Detect which cell encompasses the target text, then output its [X, Y] center coordinate. 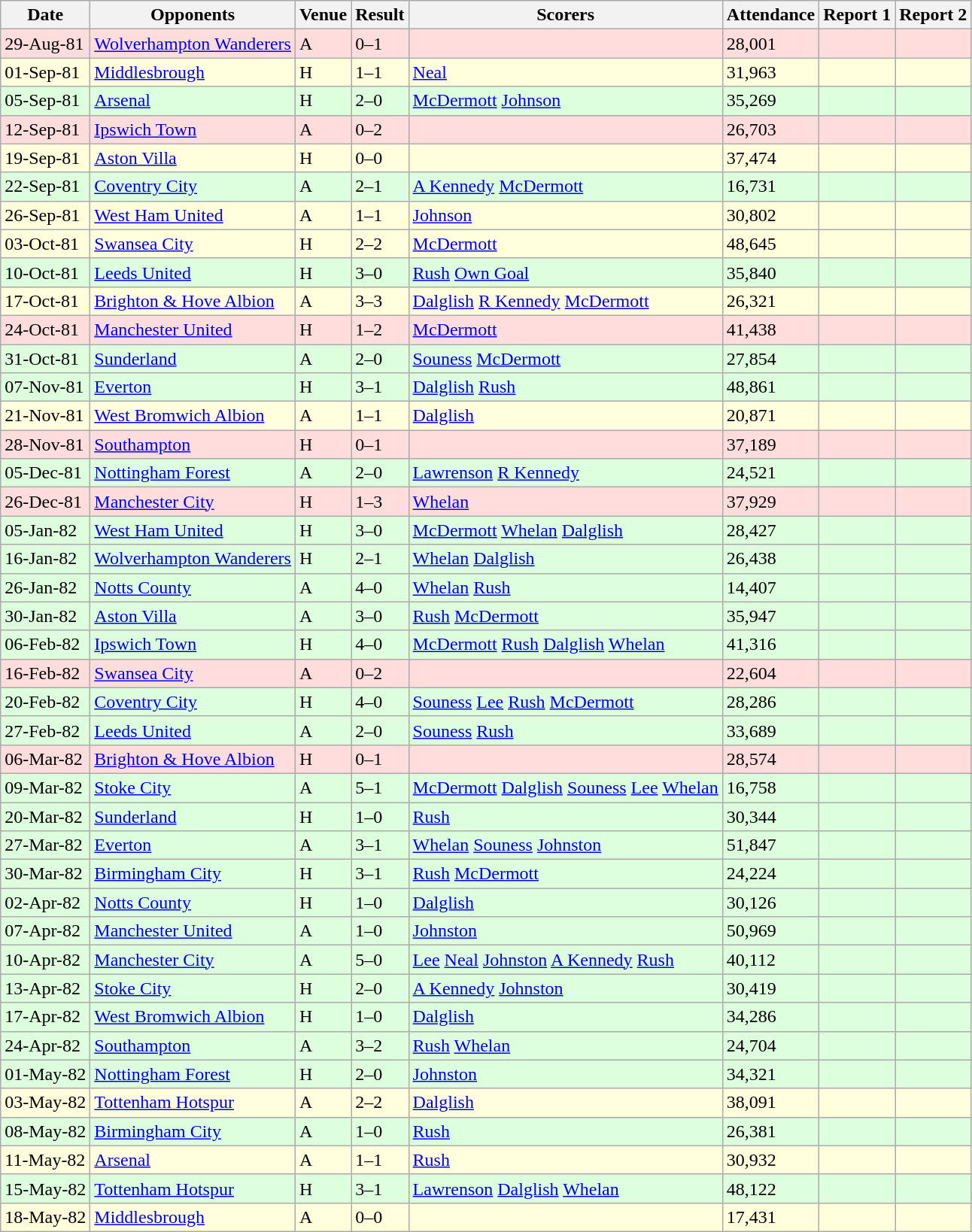
37,474 [770, 158]
5–1 [380, 787]
22-Sep-81 [45, 187]
16,758 [770, 787]
37,929 [770, 502]
26,381 [770, 1131]
Scorers [566, 15]
30,126 [770, 903]
48,122 [770, 1188]
Dalglish R Kennedy McDermott [566, 301]
30,344 [770, 816]
16,731 [770, 187]
27-Feb-82 [45, 730]
26,438 [770, 559]
20-Mar-82 [45, 816]
01-Sep-81 [45, 72]
31-Oct-81 [45, 359]
20,871 [770, 416]
28,427 [770, 530]
06-Feb-82 [45, 645]
Report 1 [858, 15]
41,438 [770, 329]
McDermott Dalglish Souness Lee Whelan [566, 787]
51,847 [770, 845]
05-Dec-81 [45, 473]
30-Jan-82 [45, 616]
Lawrenson R Kennedy [566, 473]
Whelan Souness Johnston [566, 845]
Souness Lee Rush McDermott [566, 702]
37,189 [770, 445]
02-Apr-82 [45, 903]
29-Aug-81 [45, 44]
1–3 [380, 502]
33,689 [770, 730]
30-Mar-82 [45, 874]
17-Apr-82 [45, 1017]
17,431 [770, 1217]
06-Mar-82 [45, 759]
24-Oct-81 [45, 329]
Opponents [193, 15]
Attendance [770, 15]
30,419 [770, 988]
50,969 [770, 931]
09-Mar-82 [45, 787]
05-Sep-81 [45, 101]
38,091 [770, 1103]
Result [380, 15]
08-May-82 [45, 1131]
40,112 [770, 960]
24,521 [770, 473]
28,001 [770, 44]
31,963 [770, 72]
35,947 [770, 616]
26-Dec-81 [45, 502]
28,286 [770, 702]
15-May-82 [45, 1188]
24,704 [770, 1045]
11-May-82 [45, 1160]
Neal [566, 72]
Whelan [566, 502]
1–2 [380, 329]
Lawrenson Dalglish Whelan [566, 1188]
07-Nov-81 [45, 387]
Dalglish Rush [566, 387]
34,321 [770, 1074]
12-Sep-81 [45, 129]
05-Jan-82 [45, 530]
27-Mar-82 [45, 845]
Venue [323, 15]
10-Apr-82 [45, 960]
Whelan Dalglish [566, 559]
48,645 [770, 244]
28,574 [770, 759]
35,269 [770, 101]
07-Apr-82 [45, 931]
26,321 [770, 301]
27,854 [770, 359]
Rush Own Goal [566, 272]
13-Apr-82 [45, 988]
22,604 [770, 673]
A Kennedy Johnston [566, 988]
17-Oct-81 [45, 301]
16-Jan-82 [45, 559]
McDermott Whelan Dalglish [566, 530]
5–0 [380, 960]
03-May-82 [45, 1103]
Whelan Rush [566, 587]
24-Apr-82 [45, 1045]
24,224 [770, 874]
3–2 [380, 1045]
26-Sep-81 [45, 215]
Souness Rush [566, 730]
26-Jan-82 [45, 587]
41,316 [770, 645]
30,932 [770, 1160]
Lee Neal Johnston A Kennedy Rush [566, 960]
20-Feb-82 [45, 702]
21-Nov-81 [45, 416]
19-Sep-81 [45, 158]
18-May-82 [45, 1217]
16-Feb-82 [45, 673]
Johnson [566, 215]
30,802 [770, 215]
48,861 [770, 387]
A Kennedy McDermott [566, 187]
28-Nov-81 [45, 445]
14,407 [770, 587]
35,840 [770, 272]
10-Oct-81 [45, 272]
McDermott Johnson [566, 101]
Date [45, 15]
26,703 [770, 129]
Rush Whelan [566, 1045]
3–3 [380, 301]
Report 2 [933, 15]
McDermott Rush Dalglish Whelan [566, 645]
01-May-82 [45, 1074]
34,286 [770, 1017]
03-Oct-81 [45, 244]
Souness McDermott [566, 359]
